Detect which cell encompasses the target text, then output its (x, y) center coordinate. 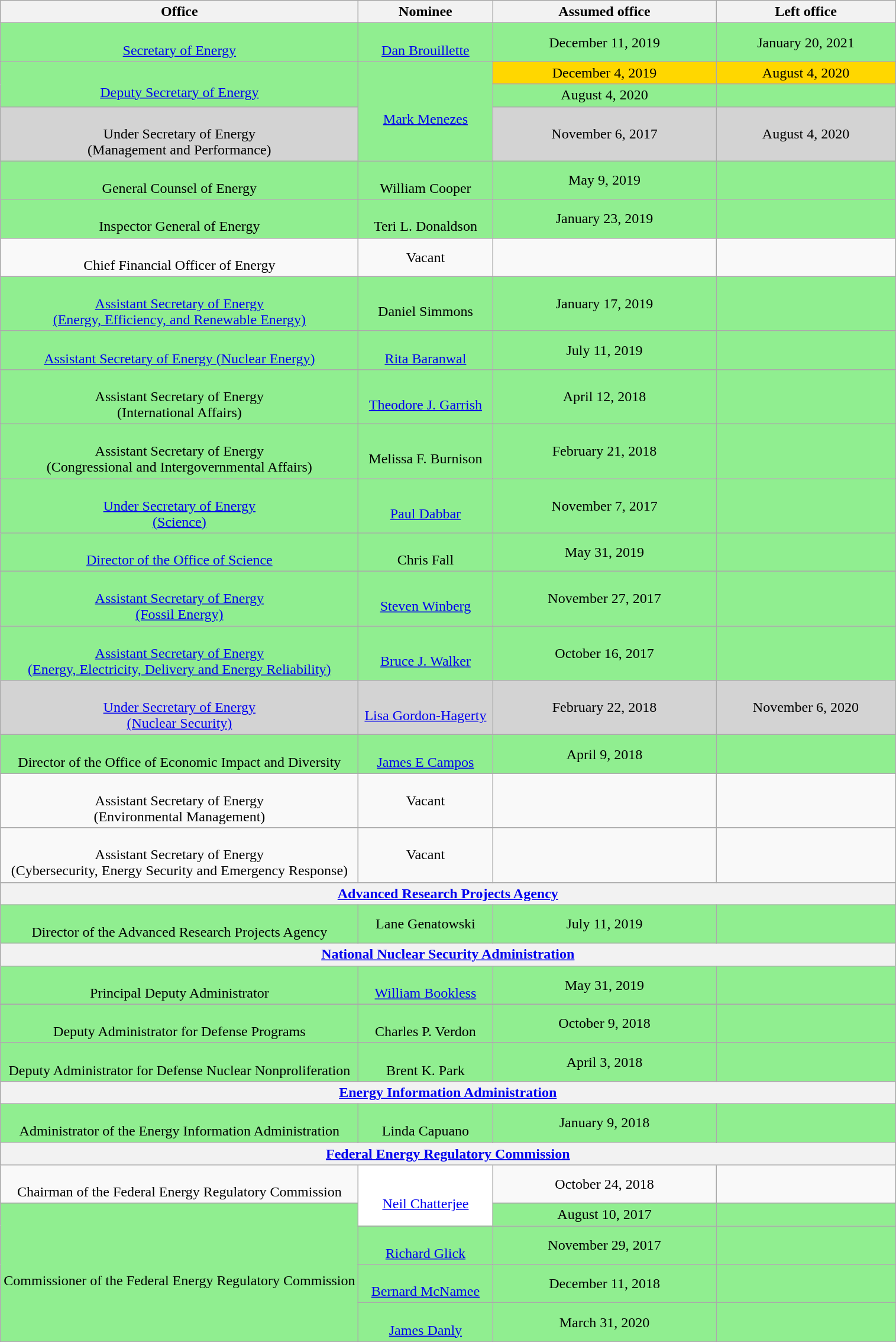
Bernard McNamee (426, 1284)
April 3, 2018 (604, 1062)
National Nuclear Security Administration (448, 954)
January 9, 2018 (604, 1123)
Assumed office (604, 12)
October 24, 2018 (604, 1185)
February 21, 2018 (604, 451)
Deputy Administrator for Defense Nuclear Nonproliferation (180, 1062)
Assistant Secretary of Energy(Cybersecurity, Energy Security and Emergency Response) (180, 855)
November 29, 2017 (604, 1245)
Under Secretary of Energy(Science) (180, 505)
Rita Baranwal (426, 350)
Linda Capuano (426, 1123)
Director of the Office of Science (180, 553)
Lane Genatowski (426, 924)
March 31, 2020 (604, 1322)
November 6, 2017 (604, 134)
Assistant Secretary of Energy(International Affairs) (180, 396)
December 11, 2019 (604, 43)
October 9, 2018 (604, 1024)
Secretary of Energy (180, 43)
December 11, 2018 (604, 1284)
Deputy Secretary of Energy (180, 84)
February 22, 2018 (604, 708)
December 4, 2019 (604, 73)
Melissa F. Burnison (426, 451)
Daniel Simmons (426, 304)
Administrator of the Energy Information Administration (180, 1123)
Brent K. Park (426, 1062)
Charles P. Verdon (426, 1024)
January 20, 2021 (806, 43)
Commissioner of the Federal Energy Regulatory Commission (180, 1272)
Federal Energy Regulatory Commission (448, 1153)
Assistant Secretary of Energy(Environmental Management) (180, 801)
Steven Winberg (426, 599)
Bruce J. Walker (426, 653)
Teri L. Donaldson (426, 219)
January 17, 2019 (604, 304)
Director of the Office of Economic Impact and Diversity (180, 754)
Assistant Secretary of Energy(Energy, Electricity, Delivery and Energy Reliability) (180, 653)
November 7, 2017 (604, 505)
William Cooper (426, 180)
Assistant Secretary of Energy (Nuclear Energy) (180, 350)
Chris Fall (426, 553)
James E Campos (426, 754)
Dan Brouillette (426, 43)
Theodore J. Garrish (426, 396)
William Bookless (426, 985)
January 23, 2019 (604, 219)
Neil Chatterjee (426, 1195)
Advanced Research Projects Agency (448, 893)
Assistant Secretary of Energy(Fossil Energy) (180, 599)
Under Secretary of Energy(Management and Performance) (180, 134)
Under Secretary of Energy(Nuclear Security) (180, 708)
Principal Deputy Administrator (180, 985)
April 9, 2018 (604, 754)
Lisa Gordon-Hagerty (426, 708)
Mark Menezes (426, 111)
Nominee (426, 12)
General Counsel of Energy (180, 180)
Richard Glick (426, 1245)
Energy Information Administration (448, 1092)
Deputy Administrator for Defense Programs (180, 1024)
Director of the Advanced Research Projects Agency (180, 924)
April 12, 2018 (604, 396)
Inspector General of Energy (180, 219)
James Danly (426, 1322)
October 16, 2017 (604, 653)
Chief Financial Officer of Energy (180, 257)
August 10, 2017 (604, 1215)
Chairman of the Federal Energy Regulatory Commission (180, 1185)
Paul Dabbar (426, 505)
Office (180, 12)
November 27, 2017 (604, 599)
November 6, 2020 (806, 708)
May 9, 2019 (604, 180)
Assistant Secretary of Energy(Energy, Efficiency, and Renewable Energy) (180, 304)
Assistant Secretary of Energy(Congressional and Intergovernmental Affairs) (180, 451)
Left office (806, 12)
